Provide the [X, Y] coordinate of the cell's center where the given text is located.  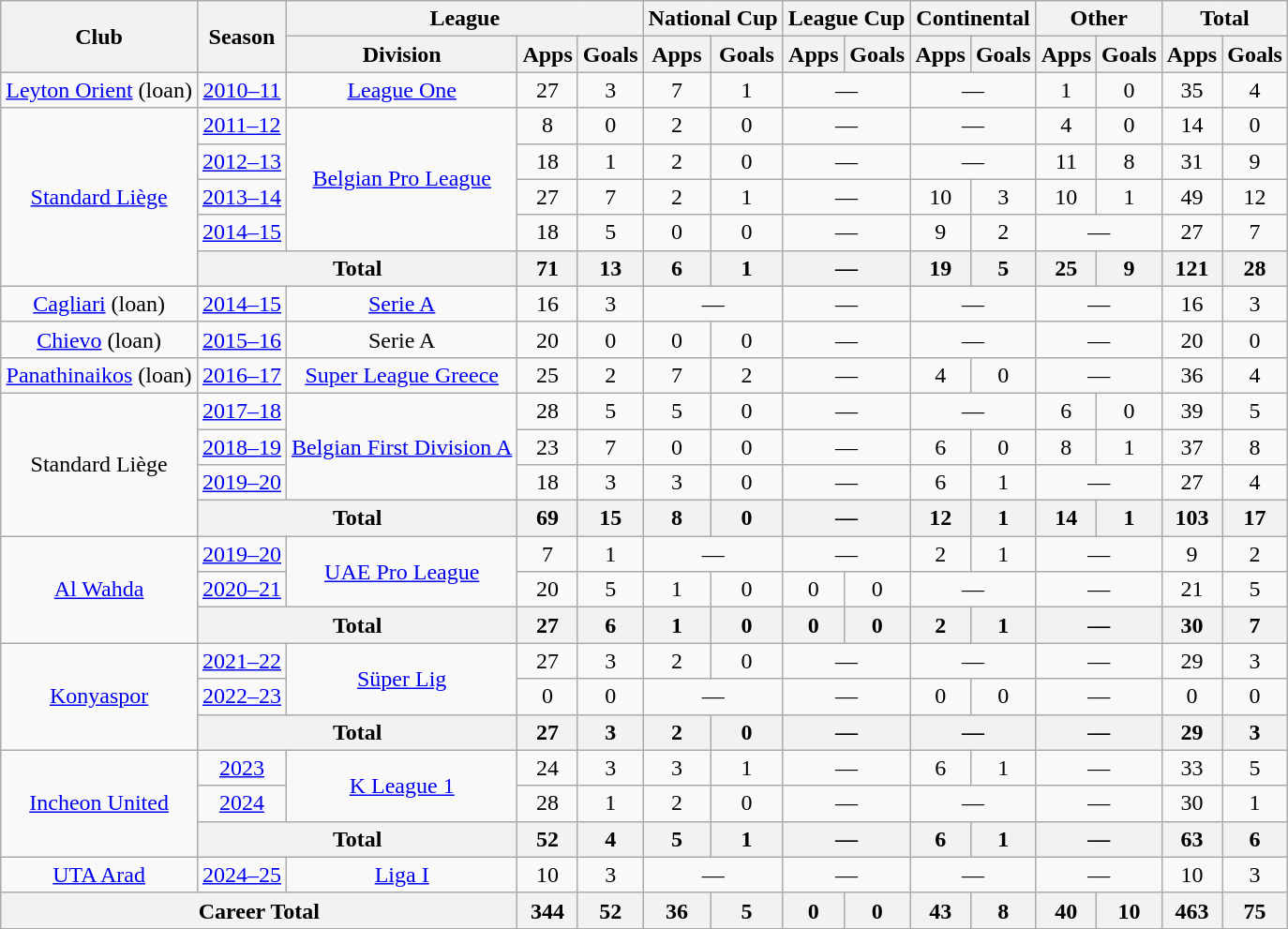
Belgian Pro League [401, 179]
2010–11 [242, 90]
71 [547, 268]
2011–12 [242, 126]
35 [1191, 90]
40 [1066, 910]
Cagliari (loan) [99, 304]
121 [1191, 268]
2024 [242, 803]
103 [1191, 518]
463 [1191, 910]
League One [401, 90]
15 [610, 518]
Season [242, 37]
39 [1191, 411]
24 [547, 768]
13 [610, 268]
69 [547, 518]
2018–19 [242, 447]
31 [1191, 161]
Panathinaikos (loan) [99, 375]
2021–22 [242, 661]
2016–17 [242, 375]
344 [547, 910]
21 [1191, 590]
75 [1255, 910]
11 [1066, 161]
43 [940, 910]
2017–18 [242, 411]
Super League Greece [401, 375]
National Cup [712, 19]
17 [1255, 518]
Other [1099, 19]
Belgian First Division A [401, 446]
Chievo (loan) [99, 339]
K League 1 [401, 786]
37 [1191, 447]
2015–16 [242, 339]
League Cup [846, 19]
19 [940, 268]
2012–13 [242, 161]
2022–23 [242, 697]
49 [1191, 197]
33 [1191, 768]
2024–25 [242, 875]
63 [1191, 839]
Konyaspor [99, 697]
Al Wahda [99, 590]
UAE Pro League [401, 572]
UTA Arad [99, 875]
2013–14 [242, 197]
Liga I [401, 875]
League [465, 19]
Career Total [259, 910]
2023 [242, 768]
23 [547, 447]
Incheon United [99, 803]
Continental [973, 19]
Division [401, 54]
Süper Lig [401, 679]
Club [99, 37]
Leyton Orient (loan) [99, 90]
2020–21 [242, 590]
